Provide the [x, y] coordinate of the cell's center where the given text is located.  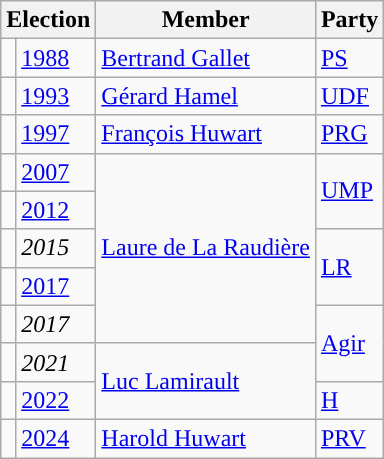
Laure de La Raudière [206, 248]
2007 [56, 172]
Member [206, 20]
Gérard Hamel [206, 96]
PRG [349, 134]
Luc Lamirault [206, 381]
Election [48, 20]
2012 [56, 210]
Harold Huwart [206, 438]
Party [349, 20]
2022 [56, 400]
François Huwart [206, 134]
1993 [56, 96]
LR [349, 267]
PS [349, 58]
Agir [349, 343]
UMP [349, 191]
2015 [56, 248]
1988 [56, 58]
2021 [56, 362]
1997 [56, 134]
Bertrand Gallet [206, 58]
PRV [349, 438]
UDF [349, 96]
H [349, 400]
2024 [56, 438]
